From the cell containing the given text, extract its center point as [x, y] coordinate. 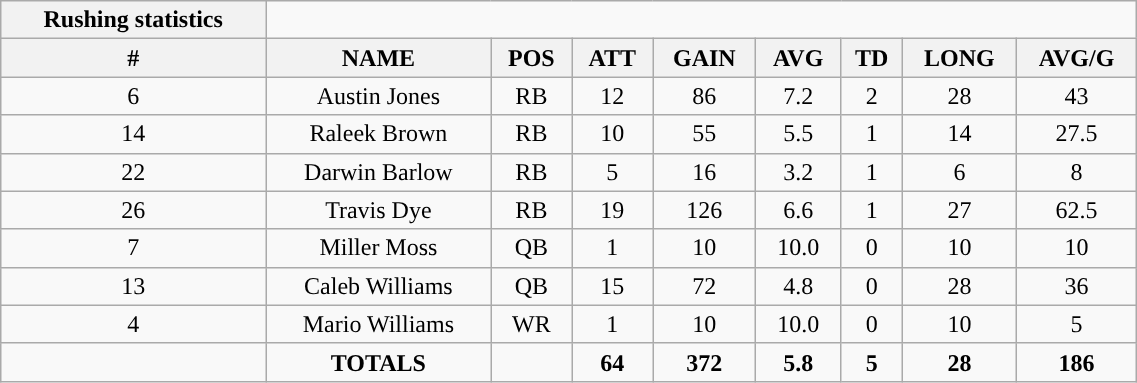
372 [704, 362]
15 [613, 286]
86 [704, 96]
Miller Moss [379, 248]
TOTALS [379, 362]
WR [531, 324]
AVG/G [1076, 58]
26 [134, 210]
3.2 [798, 172]
Rushing statistics [134, 20]
27.5 [1076, 134]
Caleb Williams [379, 286]
Austin Jones [379, 96]
16 [704, 172]
186 [1076, 362]
7.2 [798, 96]
55 [704, 134]
19 [613, 210]
GAIN [704, 58]
5.5 [798, 134]
13 [134, 286]
36 [1076, 286]
6.6 [798, 210]
Mario Williams [379, 324]
62.5 [1076, 210]
AVG [798, 58]
4.8 [798, 286]
Travis Dye [379, 210]
72 [704, 286]
22 [134, 172]
ATT [613, 58]
2 [872, 96]
8 [1076, 172]
LONG [960, 58]
12 [613, 96]
POS [531, 58]
64 [613, 362]
TD [872, 58]
7 [134, 248]
NAME [379, 58]
# [134, 58]
27 [960, 210]
4 [134, 324]
5.8 [798, 362]
126 [704, 210]
Darwin Barlow [379, 172]
43 [1076, 96]
Raleek Brown [379, 134]
